Identify which cell holds the provided text, then report its [X, Y] central coordinate. 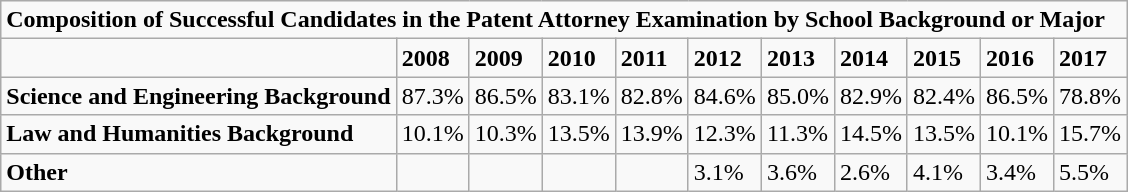
82.9% [870, 96]
2016 [1018, 58]
4.1% [944, 172]
Other [198, 172]
2011 [652, 58]
2.6% [870, 172]
Composition of Successful Candidates in the Patent Attorney Examination by School Background or Major [564, 20]
2012 [724, 58]
2008 [432, 58]
3.1% [724, 172]
82.8% [652, 96]
2010 [578, 58]
Science and Engineering Background [198, 96]
84.6% [724, 96]
3.4% [1018, 172]
2013 [798, 58]
2014 [870, 58]
83.1% [578, 96]
78.8% [1090, 96]
5.5% [1090, 172]
14.5% [870, 134]
15.7% [1090, 134]
13.9% [652, 134]
3.6% [798, 172]
82.4% [944, 96]
11.3% [798, 134]
2017 [1090, 58]
2009 [506, 58]
85.0% [798, 96]
10.3% [506, 134]
12.3% [724, 134]
87.3% [432, 96]
Law and Humanities Background [198, 134]
2015 [944, 58]
